Capture the cell that displays the provided text and extract its (x, y) central coordinate. 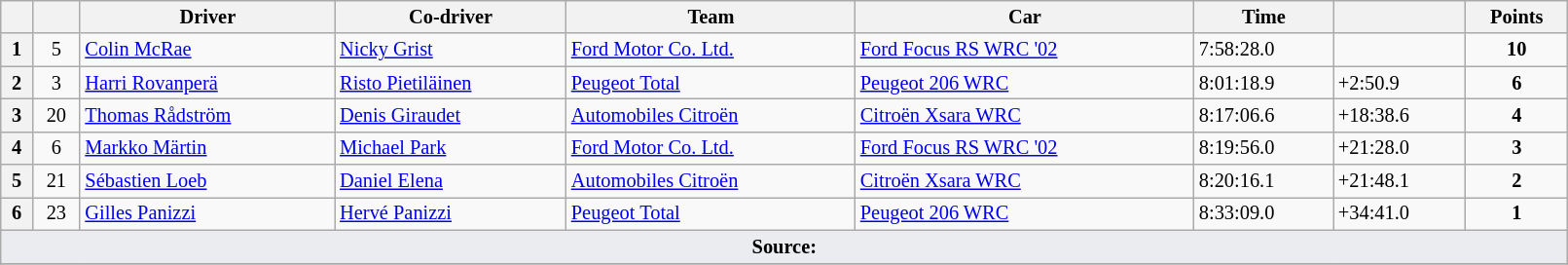
Harri Rovanperä (207, 83)
Markko Märtin (207, 148)
23 (56, 213)
8:19:56.0 (1263, 148)
Daniel Elena (451, 181)
Gilles Panizzi (207, 213)
Time (1263, 17)
Sébastien Loeb (207, 181)
Hervé Panizzi (451, 213)
Driver (207, 17)
Source: (784, 246)
10 (1516, 50)
Denis Giraudet (451, 115)
+21:48.1 (1400, 181)
Colin McRae (207, 50)
8:17:06.6 (1263, 115)
Co-driver (451, 17)
8:01:18.9 (1263, 83)
7:58:28.0 (1263, 50)
8:20:16.1 (1263, 181)
Car (1025, 17)
Michael Park (451, 148)
20 (56, 115)
21 (56, 181)
Team (711, 17)
+21:28.0 (1400, 148)
Points (1516, 17)
Nicky Grist (451, 50)
+34:41.0 (1400, 213)
8:33:09.0 (1263, 213)
+2:50.9 (1400, 83)
Thomas Rådström (207, 115)
Risto Pietiläinen (451, 83)
+18:38.6 (1400, 115)
